For the text-containing cell, return its midpoint in (X, Y) coordinate format. 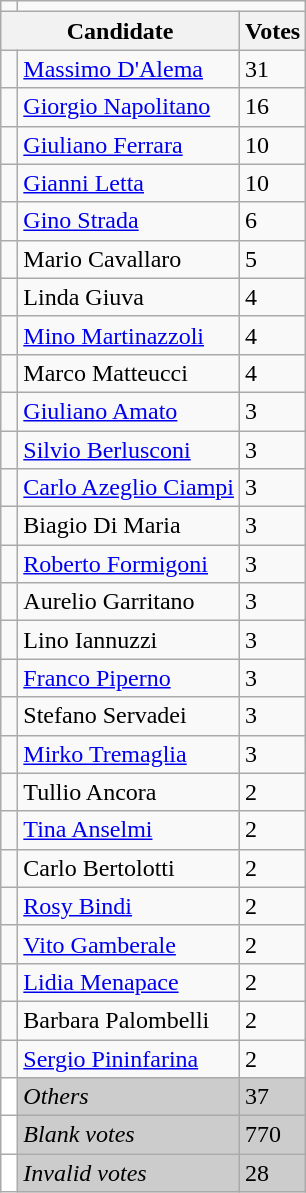
Carlo Azeglio Ciampi (129, 488)
Stefano Servadei (129, 716)
Vito Gamberale (129, 944)
16 (273, 107)
Massimo D'Alema (129, 69)
6 (273, 221)
Barbara Palombelli (129, 1020)
Lino Iannuzzi (129, 640)
31 (273, 69)
770 (273, 1135)
28 (273, 1173)
Giuliano Amato (129, 411)
Rosy Bindi (129, 906)
Invalid votes (129, 1173)
Carlo Bertolotti (129, 868)
Mirko Tremaglia (129, 754)
Votes (273, 31)
Roberto Formigoni (129, 564)
Others (129, 1097)
Marco Matteucci (129, 373)
Sergio Pininfarina (129, 1059)
Blank votes (129, 1135)
Tina Anselmi (129, 830)
5 (273, 259)
Biagio Di Maria (129, 526)
Linda Giuva (129, 297)
Mario Cavallaro (129, 259)
Gianni Letta (129, 183)
Franco Piperno (129, 678)
Giuliano Ferrara (129, 145)
Silvio Berlusconi (129, 449)
Mino Martinazzoli (129, 335)
Tullio Ancora (129, 792)
Giorgio Napolitano (129, 107)
Lidia Menapace (129, 982)
Gino Strada (129, 221)
37 (273, 1097)
Aurelio Garritano (129, 602)
Candidate (120, 31)
